Provide the [x, y] coordinate of the cell's center where the given text is located.  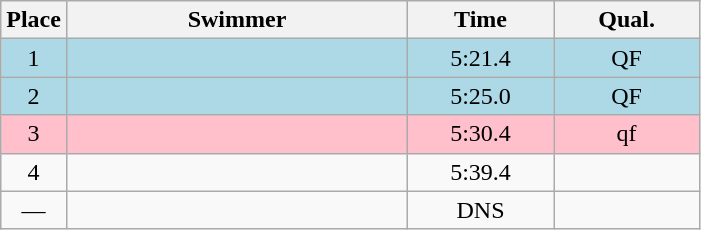
4 [34, 172]
Qual. [627, 20]
5:25.0 [481, 96]
3 [34, 134]
1 [34, 58]
Swimmer [236, 20]
— [34, 210]
Place [34, 20]
DNS [481, 210]
2 [34, 96]
5:21.4 [481, 58]
5:30.4 [481, 134]
Time [481, 20]
5:39.4 [481, 172]
qf [627, 134]
